Provide the (X, Y) coordinate of the cell's center where the given text is located.  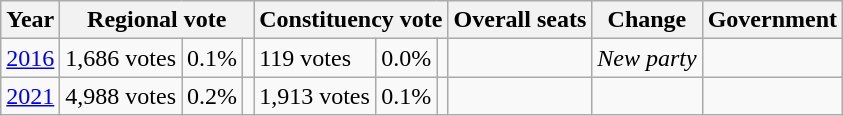
Constituency vote (351, 20)
119 votes (315, 58)
New party (647, 58)
4,988 votes (121, 96)
Government (772, 20)
2021 (30, 96)
1,686 votes (121, 58)
Change (647, 20)
Regional vote (157, 20)
Overall seats (520, 20)
Year (30, 20)
0.2% (212, 96)
0.0% (406, 58)
2016 (30, 58)
1,913 votes (315, 96)
